Identify which cell holds the provided text, then report its (X, Y) central coordinate. 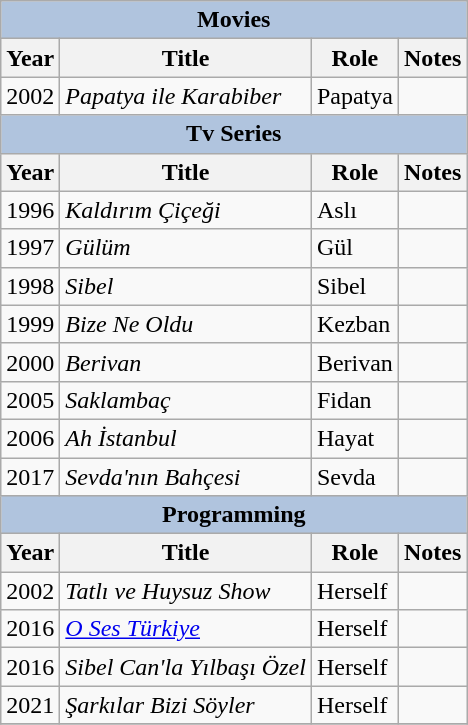
Sibel Can'la Yılbaşı Özel (186, 667)
Kaldırım Çiçeği (186, 210)
Movies (234, 20)
Bize Ne Oldu (186, 324)
Şarkılar Bizi Söyler (186, 705)
Papatya ile Karabiber (186, 96)
Sevda (354, 477)
Saklambaç (186, 400)
Tatlı ve Huysuz Show (186, 591)
Gülüm (186, 248)
1999 (30, 324)
Ah İstanbul (186, 438)
Kezban (354, 324)
2006 (30, 438)
2000 (30, 362)
2021 (30, 705)
Tv Series (234, 134)
2017 (30, 477)
2005 (30, 400)
Sevda'nın Bahçesi (186, 477)
Programming (234, 515)
O Ses Türkiye (186, 629)
1998 (30, 286)
Gül (354, 248)
Fidan (354, 400)
Hayat (354, 438)
Aslı (354, 210)
1996 (30, 210)
Papatya (354, 96)
1997 (30, 248)
